Locate the cell with the specified text and output its [X, Y] center coordinate. 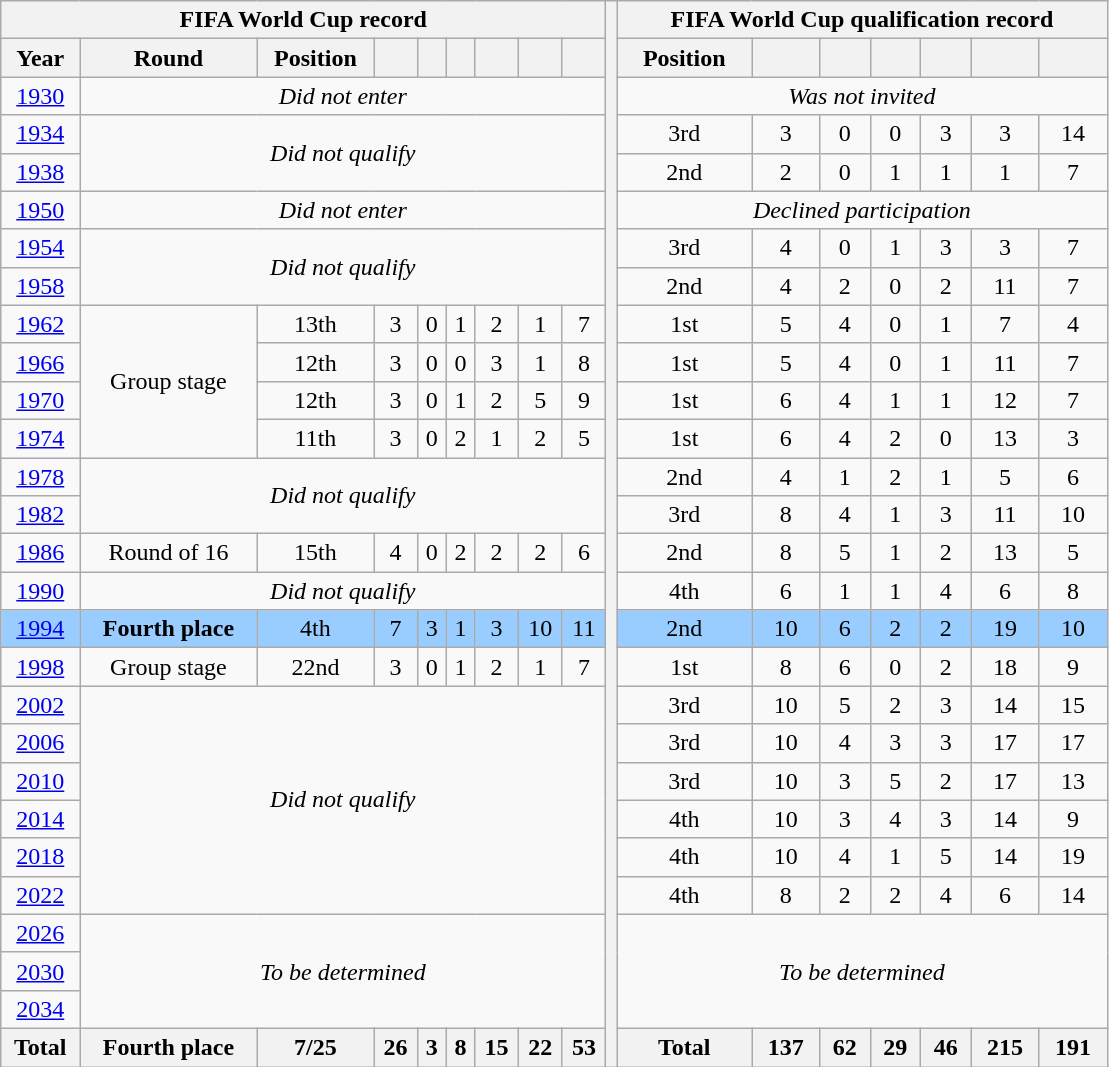
53 [584, 1047]
191 [1073, 1047]
1970 [40, 400]
Declined participation [862, 210]
62 [845, 1047]
Round [168, 58]
1966 [40, 362]
1974 [40, 438]
2034 [40, 1009]
1958 [40, 286]
12 [1005, 400]
1994 [40, 629]
1990 [40, 591]
15th [316, 553]
26 [396, 1047]
137 [786, 1047]
1978 [40, 477]
22 [540, 1047]
2014 [40, 819]
2018 [40, 857]
2030 [40, 971]
1982 [40, 515]
22nd [316, 667]
2022 [40, 895]
1986 [40, 553]
1950 [40, 210]
7/25 [316, 1047]
1962 [40, 324]
Was not invited [862, 96]
11th [316, 438]
1938 [40, 172]
215 [1005, 1047]
1998 [40, 667]
2010 [40, 781]
Round of 16 [168, 553]
13th [316, 324]
2006 [40, 743]
1934 [40, 134]
FIFA World Cup qualification record [862, 20]
FIFA World Cup record [304, 20]
29 [895, 1047]
Year [40, 58]
18 [1005, 667]
46 [946, 1047]
1954 [40, 248]
2002 [40, 705]
1930 [40, 96]
2026 [40, 933]
